From the cell containing the given text, extract its center point as (x, y) coordinate. 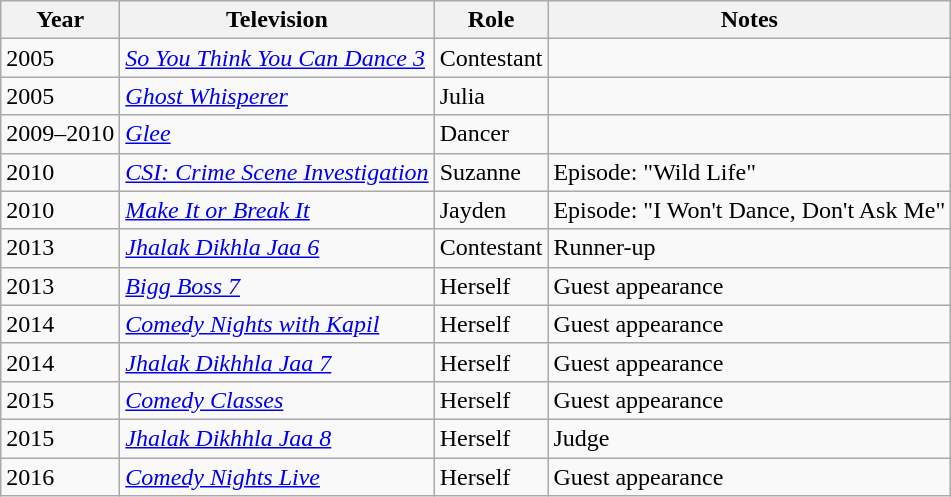
Jhalak Dikhhla Jaa 7 (277, 362)
Runner-up (750, 248)
2016 (60, 477)
Ghost Whisperer (277, 96)
Episode: "I Won't Dance, Don't Ask Me" (750, 210)
Glee (277, 134)
Year (60, 20)
Comedy Classes (277, 400)
Episode: "Wild Life" (750, 172)
Jhalak Dikhhla Jaa 8 (277, 438)
Comedy Nights Live (277, 477)
2009–2010 (60, 134)
So You Think You Can Dance 3 (277, 58)
Jhalak Dikhla Jaa 6 (277, 248)
Suzanne (491, 172)
Notes (750, 20)
Bigg Boss 7 (277, 286)
Role (491, 20)
CSI: Crime Scene Investigation (277, 172)
Comedy Nights with Kapil (277, 324)
Julia (491, 96)
Dancer (491, 134)
Television (277, 20)
Judge (750, 438)
Jayden (491, 210)
Make It or Break It (277, 210)
